Scan for the cell matching the given text and deliver its (X, Y) coordinate at center. 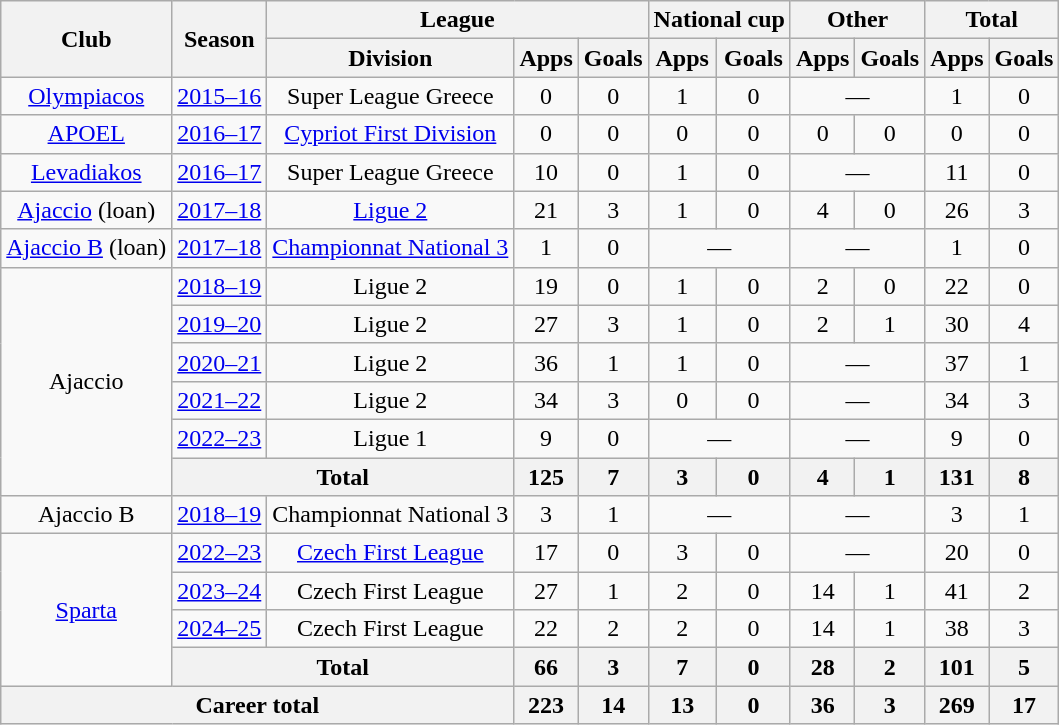
Ajaccio (86, 381)
30 (957, 324)
8 (1024, 477)
Ligue 1 (390, 438)
20 (957, 553)
Career total (258, 705)
10 (546, 172)
13 (682, 705)
2024–25 (220, 629)
2021–22 (220, 400)
Sparta (86, 610)
125 (546, 477)
2015–16 (220, 96)
37 (957, 362)
19 (546, 286)
2019–20 (220, 324)
Other (857, 20)
Ajaccio B (86, 515)
Season (220, 39)
26 (957, 210)
Levadiakos (86, 172)
21 (546, 210)
101 (957, 667)
38 (957, 629)
41 (957, 591)
223 (546, 705)
28 (822, 667)
5 (1024, 667)
Division (390, 58)
11 (957, 172)
APOEL (86, 134)
269 (957, 705)
National cup (719, 20)
League (458, 20)
66 (546, 667)
Ajaccio (loan) (86, 210)
Olympiacos (86, 96)
Club (86, 39)
2023–24 (220, 591)
Ajaccio B (loan) (86, 248)
131 (957, 477)
Cypriot First Division (390, 134)
2020–21 (220, 362)
